Search for the cell housing the specified text and yield its [x, y] center coordinate. 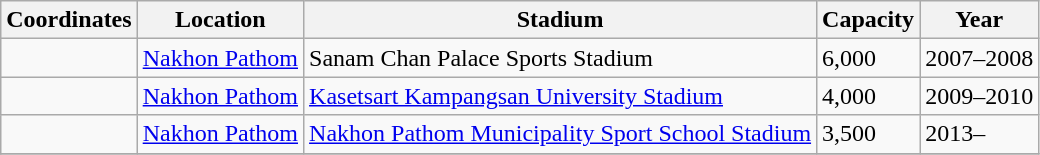
Location [220, 20]
Stadium [560, 20]
4,000 [868, 96]
Capacity [868, 20]
6,000 [868, 58]
3,500 [868, 134]
2013– [980, 134]
2007–2008 [980, 58]
2009–2010 [980, 96]
Nakhon Pathom Municipality Sport School Stadium [560, 134]
Coordinates [69, 20]
Year [980, 20]
Sanam Chan Palace Sports Stadium [560, 58]
Kasetsart Kampangsan University Stadium [560, 96]
